Identify which cell holds the provided text, then report its (x, y) central coordinate. 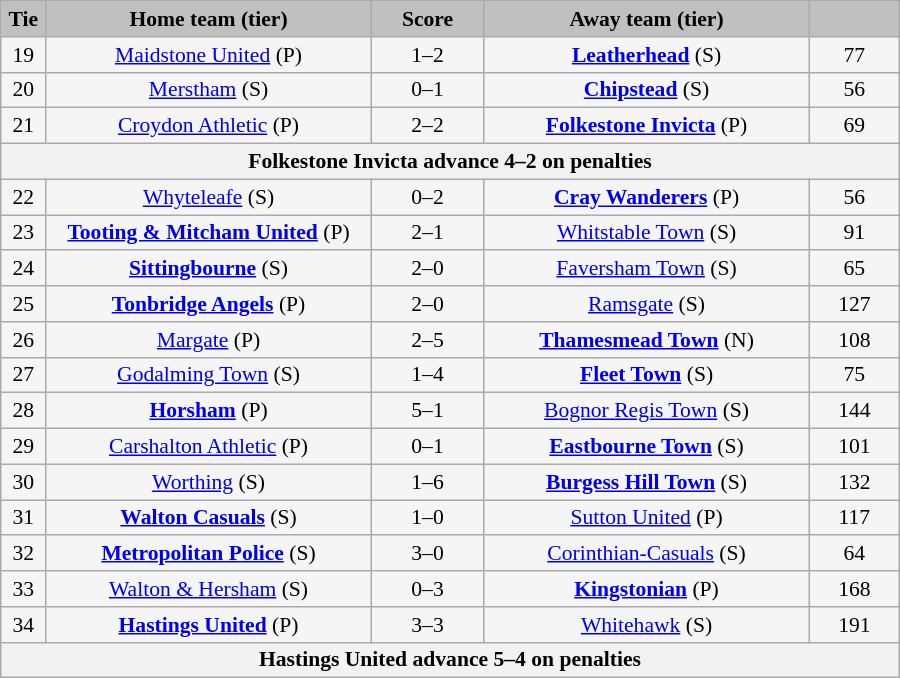
5–1 (427, 411)
Burgess Hill Town (S) (647, 482)
Home team (tier) (209, 19)
28 (24, 411)
21 (24, 126)
Ramsgate (S) (647, 304)
Folkestone Invicta (P) (647, 126)
Horsham (P) (209, 411)
Merstham (S) (209, 90)
Score (427, 19)
127 (854, 304)
1–6 (427, 482)
Faversham Town (S) (647, 269)
0–3 (427, 589)
Maidstone United (P) (209, 55)
Kingstonian (P) (647, 589)
Bognor Regis Town (S) (647, 411)
101 (854, 447)
Carshalton Athletic (P) (209, 447)
Tooting & Mitcham United (P) (209, 233)
Worthing (S) (209, 482)
25 (24, 304)
Whitstable Town (S) (647, 233)
Sutton United (P) (647, 518)
3–3 (427, 625)
Croydon Athletic (P) (209, 126)
Tie (24, 19)
2–5 (427, 340)
20 (24, 90)
19 (24, 55)
Thamesmead Town (N) (647, 340)
64 (854, 554)
24 (24, 269)
33 (24, 589)
Folkestone Invicta advance 4–2 on penalties (450, 162)
23 (24, 233)
191 (854, 625)
117 (854, 518)
Sittingbourne (S) (209, 269)
1–0 (427, 518)
Cray Wanderers (P) (647, 197)
Hastings United (P) (209, 625)
Whyteleafe (S) (209, 197)
3–0 (427, 554)
Margate (P) (209, 340)
Hastings United advance 5–4 on penalties (450, 660)
Tonbridge Angels (P) (209, 304)
Fleet Town (S) (647, 375)
27 (24, 375)
Godalming Town (S) (209, 375)
77 (854, 55)
Metropolitan Police (S) (209, 554)
2–1 (427, 233)
132 (854, 482)
30 (24, 482)
69 (854, 126)
32 (24, 554)
1–2 (427, 55)
2–2 (427, 126)
22 (24, 197)
Whitehawk (S) (647, 625)
Walton Casuals (S) (209, 518)
0–2 (427, 197)
34 (24, 625)
31 (24, 518)
75 (854, 375)
168 (854, 589)
144 (854, 411)
Leatherhead (S) (647, 55)
65 (854, 269)
Eastbourne Town (S) (647, 447)
Corinthian-Casuals (S) (647, 554)
29 (24, 447)
91 (854, 233)
26 (24, 340)
Walton & Hersham (S) (209, 589)
Chipstead (S) (647, 90)
Away team (tier) (647, 19)
108 (854, 340)
1–4 (427, 375)
